For the text-containing cell, return its midpoint in (X, Y) coordinate format. 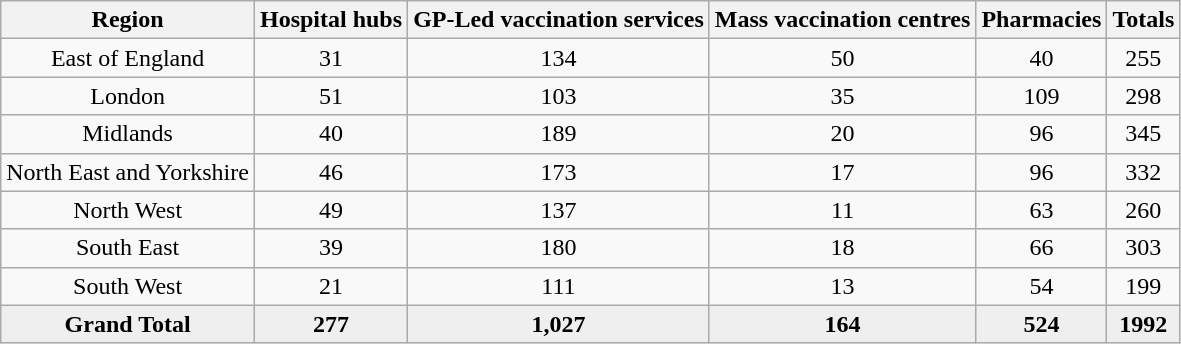
260 (1144, 210)
Midlands (128, 134)
46 (330, 172)
North West (128, 210)
111 (559, 286)
49 (330, 210)
11 (842, 210)
Region (128, 20)
17 (842, 172)
1,027 (559, 324)
134 (559, 58)
GP-Led vaccination services (559, 20)
13 (842, 286)
109 (1042, 96)
50 (842, 58)
51 (330, 96)
255 (1144, 58)
524 (1042, 324)
332 (1144, 172)
20 (842, 134)
199 (1144, 286)
South East (128, 248)
35 (842, 96)
Pharmacies (1042, 20)
164 (842, 324)
54 (1042, 286)
303 (1144, 248)
East of England (128, 58)
277 (330, 324)
18 (842, 248)
173 (559, 172)
1992 (1144, 324)
66 (1042, 248)
103 (559, 96)
North East and Yorkshire (128, 172)
Hospital hubs (330, 20)
345 (1144, 134)
Mass vaccination centres (842, 20)
39 (330, 248)
298 (1144, 96)
137 (559, 210)
London (128, 96)
South West (128, 286)
21 (330, 286)
180 (559, 248)
31 (330, 58)
63 (1042, 210)
Totals (1144, 20)
Grand Total (128, 324)
189 (559, 134)
